Pinpoint the cell where the given text exists, returning its (x, y) midpoint coordinate. 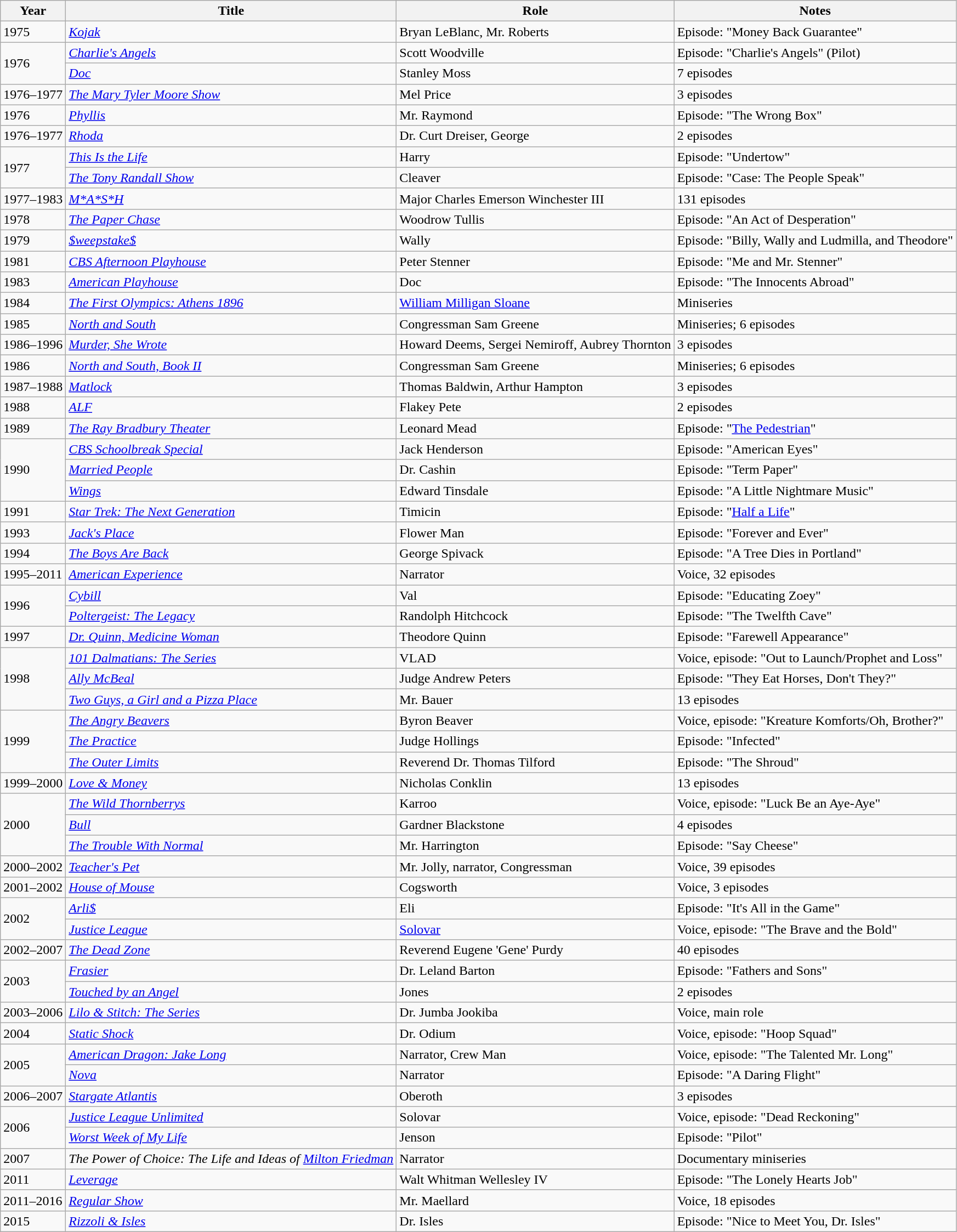
Episode: "Charlie's Angels" (Pilot) (815, 53)
Star Trek: The Next Generation (231, 512)
Dr. Jumba Jookiba (535, 1013)
Episode: "Billy, Wally and Ludmilla, and Theodore" (815, 240)
Dr. Odium (535, 1034)
1983 (33, 282)
The Outer Limits (231, 762)
Oberoth (535, 1096)
Episode: "Half a Life" (815, 512)
1994 (33, 553)
1995–2011 (33, 574)
Teacher's Pet (231, 866)
Married People (231, 470)
Episode: "Infected" (815, 741)
House of Mouse (231, 887)
William Milligan Sloane (535, 303)
Episode: "Case: The People Speak" (815, 178)
Voice, main role (815, 1013)
Notes (815, 11)
2006 (33, 1127)
Episode: "A Daring Flight" (815, 1075)
American Playhouse (231, 282)
Love & Money (231, 783)
Justice League (231, 929)
1998 (33, 679)
American Dragon: Jake Long (231, 1054)
Justice League Unlimited (231, 1117)
4 episodes (815, 825)
Randolph Hitchcock (535, 616)
The Practice (231, 741)
Mr. Raymond (535, 115)
Voice, 39 episodes (815, 866)
Nicholas Conklin (535, 783)
2015 (33, 1221)
101 Dalmatians: The Series (231, 658)
Jenson (535, 1138)
Nova (231, 1075)
1991 (33, 512)
The Angry Beavers (231, 720)
Leonard Mead (535, 428)
2003–2006 (33, 1013)
1997 (33, 637)
Harry (535, 157)
2004 (33, 1034)
Matlock (231, 387)
Frasier (231, 971)
1986 (33, 366)
Episode: "Money Back Guarantee" (815, 32)
1986–1996 (33, 345)
2002–2007 (33, 950)
1993 (33, 532)
American Experience (231, 574)
Leverage (231, 1179)
Major Charles Emerson Winchester III (535, 198)
George Spivack (535, 553)
Voice, episode: "Kreature Komforts/Oh, Brother?" (815, 720)
Two Guys, a Girl and a Pizza Place (231, 700)
7 episodes (815, 73)
North and South, Book II (231, 366)
$weepstake$ (231, 240)
This Is the Life (231, 157)
Episode: "A Little Nightmare Music" (815, 491)
ALF (231, 407)
Peter Stenner (535, 262)
Episode: "The Lonely Hearts Job" (815, 1179)
Miniseries (815, 303)
1977 (33, 167)
1977–1983 (33, 198)
The First Olympics: Athens 1896 (231, 303)
Episode: "The Wrong Box" (815, 115)
Dr. Leland Barton (535, 971)
Static Shock (231, 1034)
Cleaver (535, 178)
Mr. Maellard (535, 1200)
Regular Show (231, 1200)
Timicin (535, 512)
40 episodes (815, 950)
Jack Henderson (535, 449)
Mr. Jolly, narrator, Congressman (535, 866)
Reverend Dr. Thomas Tilford (535, 762)
1978 (33, 219)
Year (33, 11)
Episode: "The Shroud" (815, 762)
2011–2016 (33, 1200)
Byron Beaver (535, 720)
M*A*S*H (231, 198)
Murder, She Wrote (231, 345)
Phyllis (231, 115)
The Trouble With Normal (231, 845)
Mr. Harrington (535, 845)
1988 (33, 407)
The Paper Chase (231, 219)
Episode: "Educating Zoey" (815, 595)
Worst Week of My Life (231, 1138)
Val (535, 595)
Voice, episode: "The Brave and the Bold" (815, 929)
Gardner Blackstone (535, 825)
The Dead Zone (231, 950)
Wings (231, 491)
Voice, episode: "Luck Be an Aye-Aye" (815, 804)
CBS Afternoon Playhouse (231, 262)
Episode: "Me and Mr. Stenner" (815, 262)
Rizzoli & Isles (231, 1221)
Voice, 18 episodes (815, 1200)
Role (535, 11)
1985 (33, 324)
Mr. Bauer (535, 700)
Episode: "Forever and Ever" (815, 532)
Thomas Baldwin, Arthur Hampton (535, 387)
VLAD (535, 658)
2005 (33, 1065)
Ally McBeal (231, 679)
1990 (33, 470)
Edward Tinsdale (535, 491)
2002 (33, 918)
The Wild Thornberrys (231, 804)
Flakey Pete (535, 407)
Episode: "Farewell Appearance" (815, 637)
1975 (33, 32)
CBS Schoolbreak Special (231, 449)
Cybill (231, 595)
Episode: "American Eyes" (815, 449)
1979 (33, 240)
2003 (33, 981)
The Power of Choice: The Life and Ideas of Milton Friedman (231, 1159)
2001–2002 (33, 887)
Voice, episode: "Hoop Squad" (815, 1034)
1989 (33, 428)
The Boys Are Back (231, 553)
Rhoda (231, 136)
Voice, episode: "Dead Reckoning" (815, 1117)
The Ray Bradbury Theater (231, 428)
Episode: "Undertow" (815, 157)
Judge Andrew Peters (535, 679)
Episode: "The Pedestrian" (815, 428)
131 episodes (815, 198)
Eli (535, 908)
Theodore Quinn (535, 637)
The Tony Randall Show (231, 178)
Episode: "It's All in the Game" (815, 908)
2000 (33, 825)
Episode: "They Eat Horses, Don't They?" (815, 679)
Poltergeist: The Legacy (231, 616)
Scott Woodville (535, 53)
Reverend Eugene 'Gene' Purdy (535, 950)
2000–2002 (33, 866)
Howard Deems, Sergei Nemiroff, Aubrey Thornton (535, 345)
Jack's Place (231, 532)
Arli$ (231, 908)
Title (231, 11)
Wally (535, 240)
Flower Man (535, 532)
North and South (231, 324)
Touched by an Angel (231, 992)
Karroo (535, 804)
Bryan LeBlanc, Mr. Roberts (535, 32)
Episode: "Pilot" (815, 1138)
Voice, 32 episodes (815, 574)
1996 (33, 605)
Episode: "An Act of Desperation" (815, 219)
Mel Price (535, 94)
Voice, episode: "The Talented Mr. Long" (815, 1054)
Dr. Curt Dreiser, George (535, 136)
1981 (33, 262)
1984 (33, 303)
Dr. Quinn, Medicine Woman (231, 637)
Jones (535, 992)
Episode: "Fathers and Sons" (815, 971)
Dr. Cashin (535, 470)
Charlie's Angels (231, 53)
1999–2000 (33, 783)
2007 (33, 1159)
Bull (231, 825)
1987–1988 (33, 387)
Narrator, Crew Man (535, 1054)
1999 (33, 741)
The Mary Tyler Moore Show (231, 94)
Cogsworth (535, 887)
Judge Hollings (535, 741)
Dr. Isles (535, 1221)
Lilo & Stitch: The Series (231, 1013)
2011 (33, 1179)
Episode: "The Innocents Abroad" (815, 282)
Stanley Moss (535, 73)
Episode: "Term Paper" (815, 470)
Episode: "Nice to Meet You, Dr. Isles" (815, 1221)
Stargate Atlantis (231, 1096)
Kojak (231, 32)
Walt Whitman Wellesley IV (535, 1179)
Woodrow Tullis (535, 219)
Voice, 3 episodes (815, 887)
Voice, episode: "Out to Launch/Prophet and Loss" (815, 658)
Episode: "The Twelfth Cave" (815, 616)
Episode: "A Tree Dies in Portland" (815, 553)
Episode: "Say Cheese" (815, 845)
2006–2007 (33, 1096)
Documentary miniseries (815, 1159)
